Return the [X, Y] coordinate for the center point of the cell that contains the specified text.  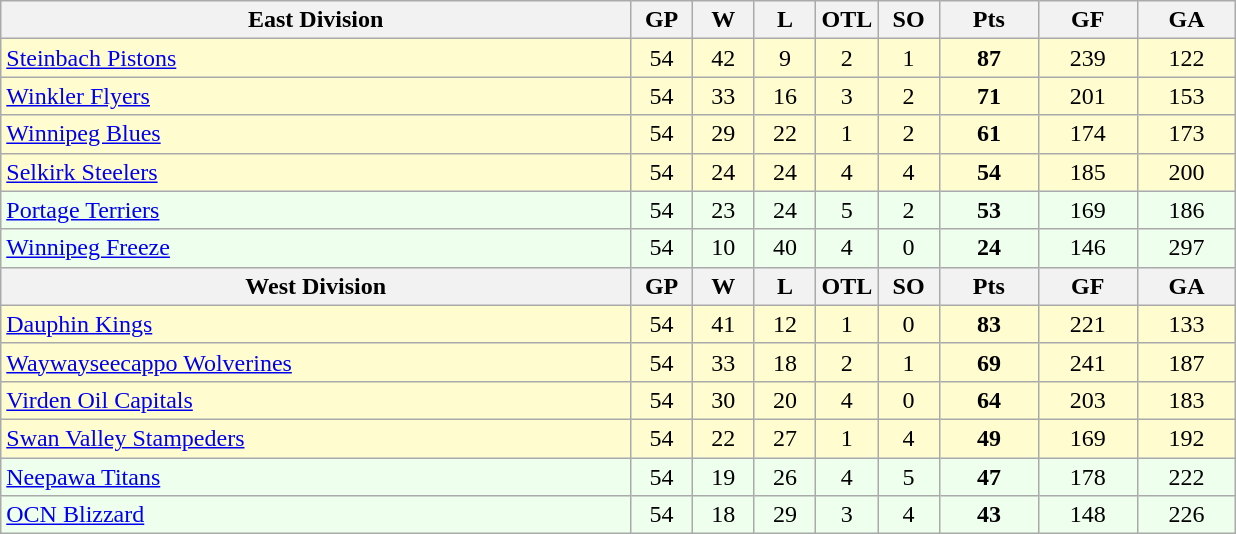
23 [723, 210]
174 [1088, 134]
146 [1088, 248]
9 [785, 58]
226 [1186, 515]
26 [785, 477]
Waywayseecappo Wolverines [316, 362]
49 [988, 438]
69 [988, 362]
40 [785, 248]
297 [1186, 248]
153 [1186, 96]
222 [1186, 477]
61 [988, 134]
203 [1088, 400]
122 [1186, 58]
19 [723, 477]
12 [785, 324]
41 [723, 324]
87 [988, 58]
Virden Oil Capitals [316, 400]
178 [1088, 477]
187 [1186, 362]
185 [1088, 172]
192 [1186, 438]
43 [988, 515]
53 [988, 210]
Dauphin Kings [316, 324]
10 [723, 248]
133 [1186, 324]
71 [988, 96]
201 [1088, 96]
West Division [316, 286]
42 [723, 58]
148 [1088, 515]
173 [1186, 134]
Winkler Flyers [316, 96]
Neepawa Titans [316, 477]
16 [785, 96]
OCN Blizzard [316, 515]
83 [988, 324]
186 [1186, 210]
221 [1088, 324]
239 [1088, 58]
30 [723, 400]
27 [785, 438]
Winnipeg Freeze [316, 248]
East Division [316, 20]
Winnipeg Blues [316, 134]
200 [1186, 172]
Swan Valley Stampeders [316, 438]
Selkirk Steelers [316, 172]
241 [1088, 362]
183 [1186, 400]
47 [988, 477]
64 [988, 400]
Steinbach Pistons [316, 58]
20 [785, 400]
Portage Terriers [316, 210]
